Locate the cell with the specified text and output its [x, y] center coordinate. 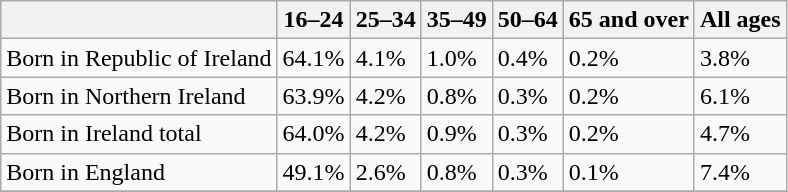
0.9% [456, 134]
3.8% [740, 58]
0.4% [528, 58]
64.0% [314, 134]
Born in England [139, 172]
49.1% [314, 172]
50–64 [528, 20]
2.6% [386, 172]
Born in Northern Ireland [139, 96]
7.4% [740, 172]
63.9% [314, 96]
35–49 [456, 20]
1.0% [456, 58]
25–34 [386, 20]
Born in Republic of Ireland [139, 58]
0.1% [628, 172]
All ages [740, 20]
64.1% [314, 58]
4.1% [386, 58]
6.1% [740, 96]
16–24 [314, 20]
65 and over [628, 20]
Born in Ireland total [139, 134]
4.7% [740, 134]
